Detect which cell encompasses the target text, then output its [x, y] center coordinate. 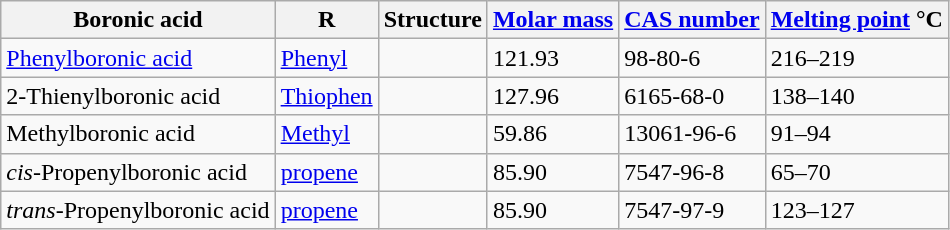
Melting point °C [856, 20]
7547-96-8 [692, 172]
123–127 [856, 210]
138–140 [856, 96]
59.86 [552, 134]
2-Thienylboronic acid [138, 96]
6165-68-0 [692, 96]
CAS number [692, 20]
trans-Propenylboronic acid [138, 210]
Phenyl [326, 58]
121.93 [552, 58]
216–219 [856, 58]
cis-Propenylboronic acid [138, 172]
Methyl [326, 134]
65–70 [856, 172]
Molar mass [552, 20]
127.96 [552, 96]
Structure [432, 20]
Methylboronic acid [138, 134]
91–94 [856, 134]
Boronic acid [138, 20]
98-80-6 [692, 58]
7547-97-9 [692, 210]
13061-96-6 [692, 134]
R [326, 20]
Thiophen [326, 96]
Phenylboronic acid [138, 58]
